Provide the (x, y) coordinate of the cell's center where the given text is located.  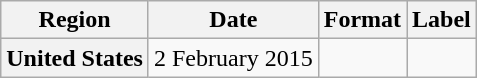
Date (233, 20)
Format (362, 20)
United States (75, 58)
2 February 2015 (233, 58)
Region (75, 20)
Label (442, 20)
